Identify which cell holds the provided text, then report its [X, Y] central coordinate. 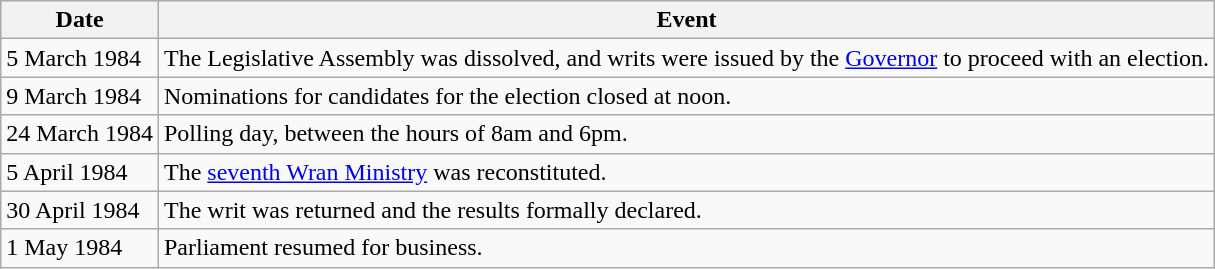
24 March 1984 [80, 134]
5 March 1984 [80, 58]
5 April 1984 [80, 172]
The seventh Wran Ministry was reconstituted. [686, 172]
1 May 1984 [80, 248]
Polling day, between the hours of 8am and 6pm. [686, 134]
The writ was returned and the results formally declared. [686, 210]
The Legislative Assembly was dissolved, and writs were issued by the Governor to proceed with an election. [686, 58]
Event [686, 20]
9 March 1984 [80, 96]
Nominations for candidates for the election closed at noon. [686, 96]
Date [80, 20]
Parliament resumed for business. [686, 248]
30 April 1984 [80, 210]
